Determine the (X, Y) coordinate at the center of the cell enclosing the given text.  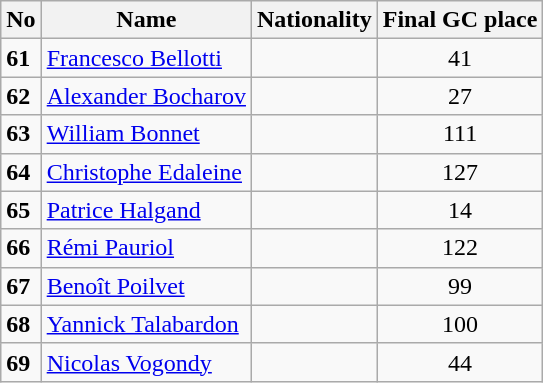
64 (21, 172)
Nationality (314, 20)
67 (21, 286)
Rémi Pauriol (146, 248)
27 (460, 96)
69 (21, 362)
Francesco Bellotti (146, 58)
Name (146, 20)
111 (460, 134)
No (21, 20)
Alexander Bocharov (146, 96)
Christophe Edaleine (146, 172)
Final GC place (460, 20)
68 (21, 324)
Nicolas Vogondy (146, 362)
Patrice Halgand (146, 210)
66 (21, 248)
Yannick Talabardon (146, 324)
41 (460, 58)
14 (460, 210)
99 (460, 286)
61 (21, 58)
Benoît Poilvet (146, 286)
122 (460, 248)
44 (460, 362)
100 (460, 324)
127 (460, 172)
63 (21, 134)
62 (21, 96)
65 (21, 210)
William Bonnet (146, 134)
